Search for the cell housing the specified text and yield its [x, y] center coordinate. 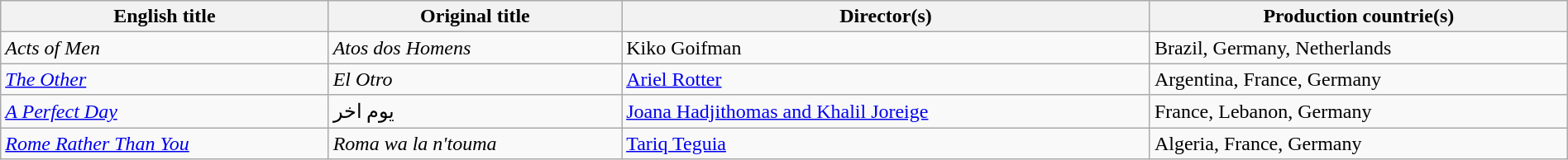
Brazil, Germany, Netherlands [1358, 48]
Atos dos Homens [475, 48]
Argentina, France, Germany [1358, 79]
Tariq Teguia [887, 143]
Production countrie(s) [1358, 16]
Joana Hadjithomas and Khalil Joreige [887, 111]
Rome Rather Than You [165, 143]
Ariel Rotter [887, 79]
Original title [475, 16]
El Otro [475, 79]
Acts of Men [165, 48]
France, Lebanon, Germany [1358, 111]
يوم اخر [475, 111]
The Other [165, 79]
Kiko Goifman [887, 48]
Director(s) [887, 16]
Algeria, France, Germany [1358, 143]
A Perfect Day [165, 111]
English title [165, 16]
Roma wa la n'touma [475, 143]
